From the cell containing the given text, extract its center point as [X, Y] coordinate. 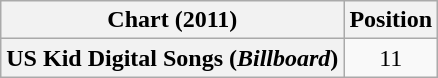
Position [391, 20]
11 [391, 58]
Chart (2011) [172, 20]
US Kid Digital Songs (Billboard) [172, 58]
